For the text-containing cell, return its midpoint in (X, Y) coordinate format. 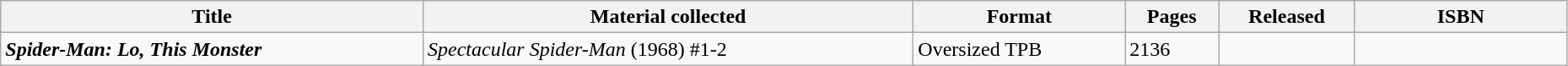
Title (213, 17)
Pages (1172, 17)
ISBN (1461, 17)
Spider-Man: Lo, This Monster (213, 49)
Material collected (668, 17)
Released (1287, 17)
Oversized TPB (1019, 49)
Format (1019, 17)
Spectacular Spider-Man (1968) #1-2 (668, 49)
2136 (1172, 49)
